Capture the cell that displays the provided text and extract its (X, Y) central coordinate. 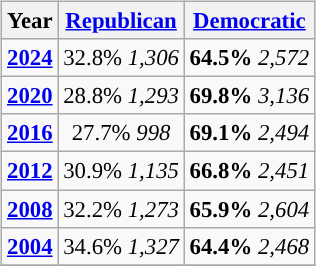
28.8% 1,293 (121, 96)
69.8% 3,136 (249, 96)
30.9% 1,135 (121, 171)
32.2% 1,273 (121, 209)
2004 (30, 246)
34.6% 1,327 (121, 246)
Democratic (249, 21)
69.1% 2,494 (249, 133)
Year (30, 21)
64.4% 2,468 (249, 246)
2012 (30, 171)
32.8% 1,306 (121, 58)
Republican (121, 21)
64.5% 2,572 (249, 58)
27.7% 998 (121, 133)
2020 (30, 96)
2016 (30, 133)
66.8% 2,451 (249, 171)
65.9% 2,604 (249, 209)
2024 (30, 58)
2008 (30, 209)
